Output the (X, Y) coordinate of the center of the cell containing the given text.  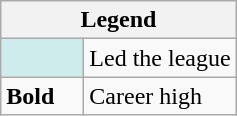
Legend (118, 20)
Career high (160, 96)
Led the league (160, 58)
Bold (42, 96)
